Return (x, y) of the center of cell containing provided text 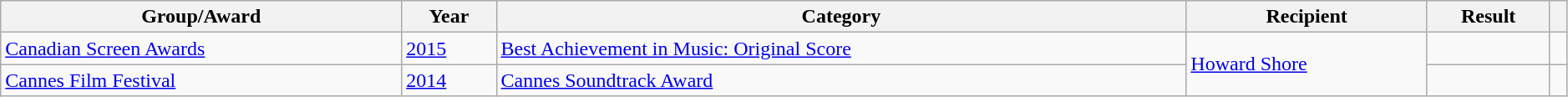
Category (841, 17)
Best Achievement in Music: Original Score (841, 48)
Year (449, 17)
Group/Award (201, 17)
Recipient (1307, 17)
Cannes Soundtrack Award (841, 80)
Result (1489, 17)
2014 (449, 80)
Canadian Screen Awards (201, 48)
2015 (449, 48)
Cannes Film Festival (201, 80)
Howard Shore (1307, 64)
